Search for the cell housing the specified text and yield its (X, Y) center coordinate. 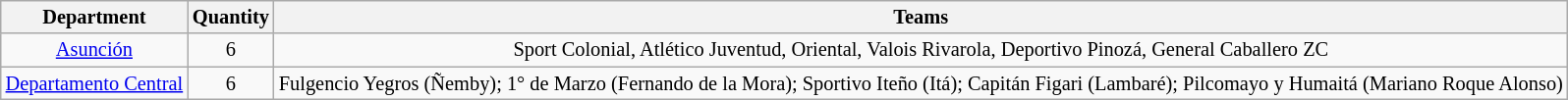
Department (94, 17)
Asunción (94, 50)
Departamento Central (94, 83)
Quantity (231, 17)
Sport Colonial, Atlético Juventud, Oriental, Valois Rivarola, Deportivo Pinozá, General Caballero ZC (922, 50)
Teams (922, 17)
